Pinpoint the cell where the given text exists, returning its [X, Y] midpoint coordinate. 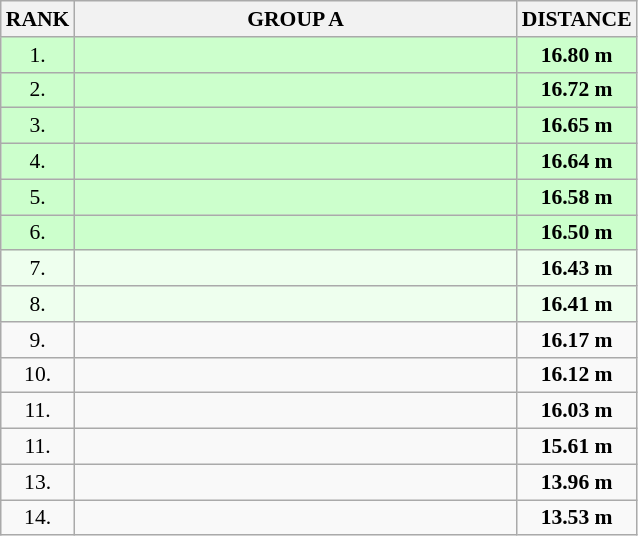
16.17 m [577, 340]
16.12 m [577, 375]
DISTANCE [577, 19]
3. [38, 126]
7. [38, 269]
16.43 m [577, 269]
15.61 m [577, 447]
16.03 m [577, 411]
16.72 m [577, 90]
14. [38, 518]
16.41 m [577, 304]
16.80 m [577, 55]
RANK [38, 19]
16.50 m [577, 233]
5. [38, 197]
6. [38, 233]
16.58 m [577, 197]
13.53 m [577, 518]
13. [38, 482]
16.64 m [577, 162]
16.65 m [577, 126]
13.96 m [577, 482]
1. [38, 55]
4. [38, 162]
GROUP A [295, 19]
10. [38, 375]
8. [38, 304]
2. [38, 90]
9. [38, 340]
